Extract the [x, y] coordinate from the center of the cell holding the provided text.  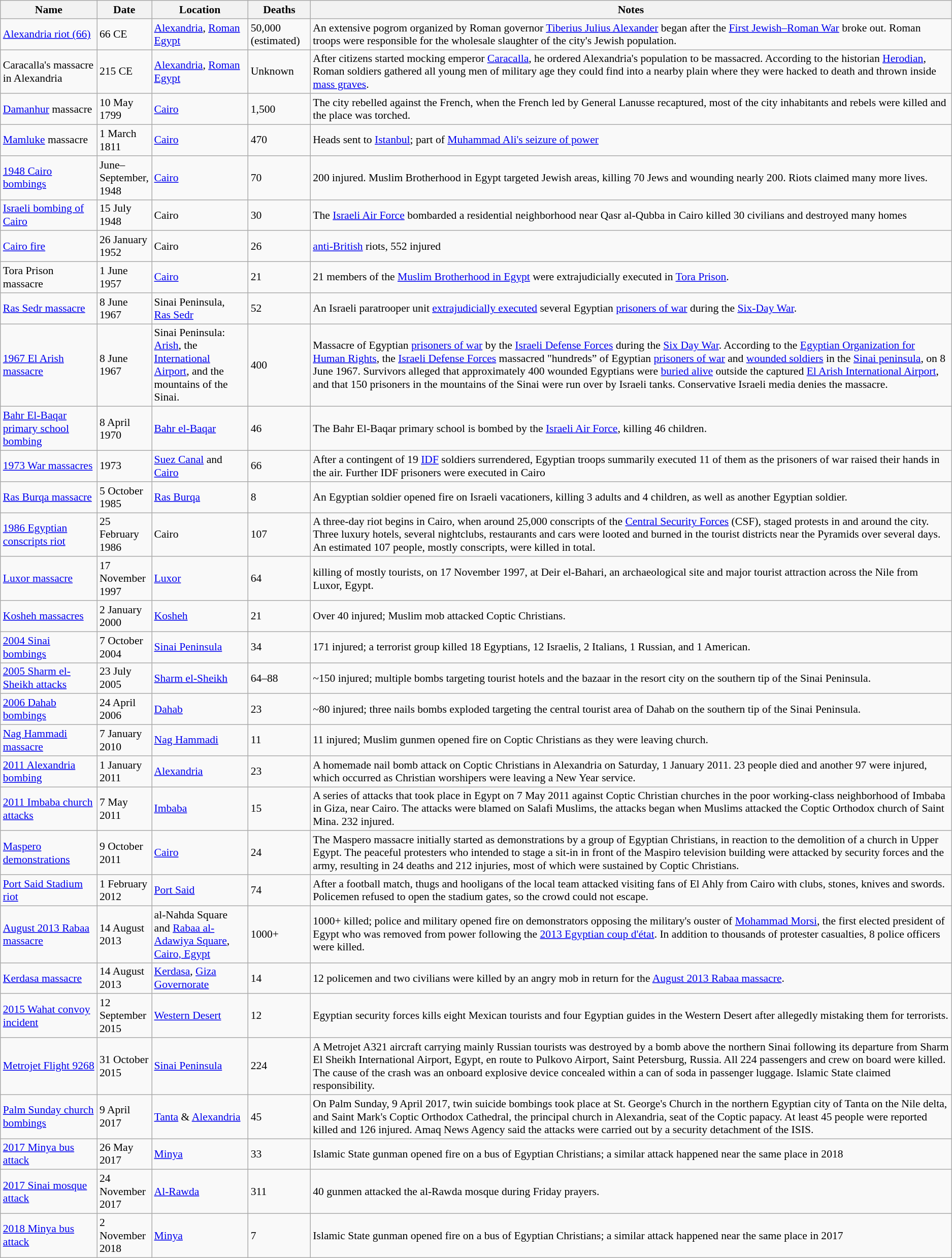
1948 Cairo bombings [49, 178]
33 [279, 1154]
64 [279, 579]
Al-Rawda [200, 1192]
Islamic State gunman opened fire on a bus of Egyptian Christians; a similar attack happened near the same place in 2017 [631, 1236]
26 [279, 247]
1973 [124, 466]
June–September, 1948 [124, 178]
17 November 1997 [124, 579]
Port Said [200, 890]
Damanhur massacre [49, 110]
7 May 2011 [124, 809]
Islamic State gunman opened fire on a bus of Egyptian Christians; a similar attack happened near the same place in 2018 [631, 1154]
Bahr el-Baqar [200, 428]
Nag Hammadi [200, 740]
1 June 1957 [124, 277]
1973 War massacres [49, 466]
Sinai Peninsula, Ras Sedr [200, 309]
107 [279, 535]
10 May 1799 [124, 110]
45 [279, 1117]
anti-British riots, 552 injured [631, 247]
2018 Minya bus attack [49, 1236]
Suez Canal and Cairo [200, 466]
5 October 1985 [124, 498]
Dahab [200, 710]
Luxor [200, 579]
66 CE [124, 35]
2004 Sinai bombings [49, 647]
Mamluke massacre [49, 140]
Ras Burqa massacre [49, 498]
Israeli bombing of Cairo [49, 215]
Ras Burqa [200, 498]
12 policemen and two civilians were killed by an angry mob in return for the August 2013 Rabaa massacre. [631, 978]
Unknown [279, 72]
Maspero demonstrations [49, 853]
August 2013 Rabaa massacre [49, 934]
2011 Imbaba church attacks [49, 809]
215 CE [124, 72]
52 [279, 309]
24 November 2017 [124, 1192]
2015 Wahat convoy incident [49, 1016]
1 February 2012 [124, 890]
9 April 2017 [124, 1117]
Kerdasa, Giza Governorate [200, 978]
171 injured; a terrorist group killed 18 Egyptians, 12 Israelis, 2 Italians, 1 Russian, and 1 American. [631, 647]
Sharm el-Sheikh [200, 678]
2017 Sinai mosque attack [49, 1192]
14 [279, 978]
9 October 2011 [124, 853]
al-Nahda Square and Rabaa al-Adawiya Square, Cairo, Egypt [200, 934]
224 [279, 1066]
7 October 2004 [124, 647]
Port Said Stadium riot [49, 890]
Western Desert [200, 1016]
64–88 [279, 678]
50,000 (estimated) [279, 35]
12 [279, 1016]
23 July 2005 [124, 678]
11 [279, 740]
Kosheh [200, 616]
An Israeli paratrooper unit extrajudicially executed several Egyptian prisoners of war during the Six-Day War. [631, 309]
2006 Dahab bombings [49, 710]
Deaths [279, 10]
Over 40 injured; Muslim mob attacked Coptic Christians. [631, 616]
Sinai Peninsula: Arish, the International Airport, and the mountains of the Sinai. [200, 366]
The Bahr El-Baqar primary school is bombed by the Israeli Air Force, killing 46 children. [631, 428]
12 September 2015 [124, 1016]
7 January 2010 [124, 740]
400 [279, 366]
8 April 1970 [124, 428]
Date [124, 10]
311 [279, 1192]
Nag Hammadi massacre [49, 740]
Ras Sedr massacre [49, 309]
46 [279, 428]
24 April 2006 [124, 710]
Tanta & Alexandria [200, 1117]
31 October 2015 [124, 1066]
Heads sent to Istanbul; part of Muhammad Ali's seizure of power [631, 140]
40 gunmen attacked the al-Rawda mosque during Friday prayers. [631, 1192]
200 injured. Muslim Brotherhood in Egypt targeted Jewish areas, killing 70 Jews and wounding nearly 200. Riots claimed many more lives. [631, 178]
Tora Prison massacre [49, 277]
Cairo fire [49, 247]
1,500 [279, 110]
Caracalla's massacre in Alexandria [49, 72]
Notes [631, 10]
Alexandria riot (66) [49, 35]
470 [279, 140]
8 [279, 498]
~80 injured; three nails bombs exploded targeting the central tourist area of Dahab on the southern tip of the Sinai Peninsula. [631, 710]
30 [279, 215]
21 members of the Muslim Brotherhood in Egypt were extrajudicially executed in Tora Prison. [631, 277]
1 March 1811 [124, 140]
2 November 2018 [124, 1236]
25 February 1986 [124, 535]
7 [279, 1236]
1967 El Arish massacre [49, 366]
2 January 2000 [124, 616]
11 injured; Muslim gunmen opened fire on Coptic Christians as they were leaving church. [631, 740]
Kerdasa massacre [49, 978]
Alexandria [200, 772]
Palm Sunday church bombings [49, 1117]
2017 Minya bus attack [49, 1154]
Egyptian security forces kills eight Mexican tourists and four Egyptian guides in the Western Desert after allegedly mistaking them for terrorists. [631, 1016]
70 [279, 178]
An Egyptian soldier opened fire on Israeli vacationers, killing 3 adults and 4 children, as well as another Egyptian soldier. [631, 498]
The Israeli Air Force bombarded a residential neighborhood near Qasr al-Qubba in Cairo killed 30 civilians and destroyed many homes [631, 215]
Location [200, 10]
15 [279, 809]
1000+ [279, 934]
Kosheh massacres [49, 616]
Luxor massacre [49, 579]
74 [279, 890]
2005 Sharm el-Sheikh attacks [49, 678]
1986 Egyptian conscripts riot [49, 535]
Metrojet Flight 9268 [49, 1066]
26 May 2017 [124, 1154]
15 July 1948 [124, 215]
1 January 2011 [124, 772]
Bahr El-Baqar primary school bombing [49, 428]
66 [279, 466]
26 January 1952 [124, 247]
34 [279, 647]
~150 injured; multiple bombs targeting tourist hotels and the bazaar in the resort city on the southern tip of the Sinai Peninsula. [631, 678]
Imbaba [200, 809]
2011 Alexandria bombing [49, 772]
Name [49, 10]
24 [279, 853]
